Identify which cell holds the provided text, then report its (x, y) central coordinate. 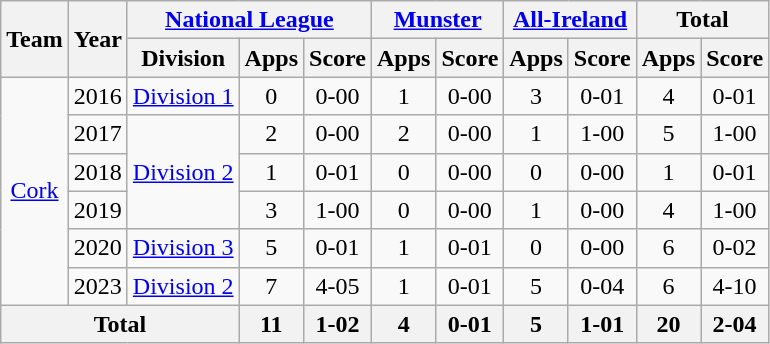
2019 (98, 210)
20 (668, 324)
0-02 (735, 248)
2023 (98, 286)
7 (271, 286)
2017 (98, 134)
Team (35, 39)
4-05 (338, 286)
2020 (98, 248)
National League (249, 20)
2-04 (735, 324)
Division (183, 58)
All-Ireland (570, 20)
Division 3 (183, 248)
Year (98, 39)
Cork (35, 191)
0-04 (602, 286)
Munster (437, 20)
Division 1 (183, 96)
11 (271, 324)
2018 (98, 172)
1-02 (338, 324)
1-01 (602, 324)
2016 (98, 96)
4-10 (735, 286)
